Provide the [X, Y] coordinate of the cell's center where the given text is located.  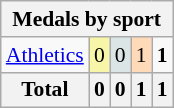
Medals by sport [87, 19]
Athletics [45, 55]
Total [45, 90]
